Determine the (X, Y) coordinate at the center of the cell enclosing the given text.  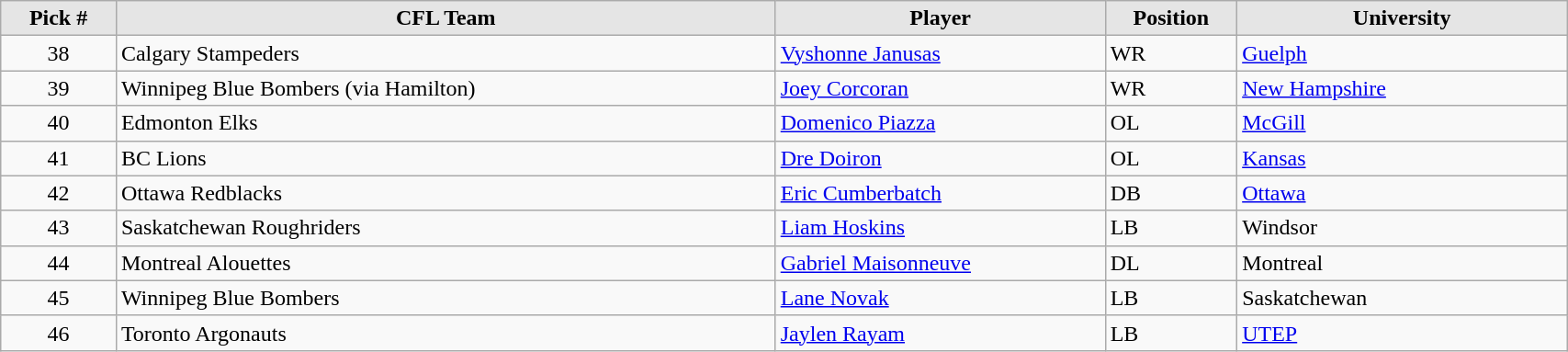
Montreal Alouettes (446, 263)
University (1402, 18)
38 (59, 53)
Vyshonne Janusas (941, 53)
39 (59, 88)
Calgary Stampeders (446, 53)
46 (59, 333)
42 (59, 193)
Windsor (1402, 228)
43 (59, 228)
Montreal (1402, 263)
40 (59, 123)
Jaylen Rayam (941, 333)
Saskatchewan (1402, 298)
Pick # (59, 18)
New Hampshire (1402, 88)
Position (1171, 18)
DB (1171, 193)
Toronto Argonauts (446, 333)
Lane Novak (941, 298)
Edmonton Elks (446, 123)
Saskatchewan Roughriders (446, 228)
Joey Corcoran (941, 88)
Eric Cumberbatch (941, 193)
Dre Doiron (941, 158)
Kansas (1402, 158)
Player (941, 18)
McGill (1402, 123)
Liam Hoskins (941, 228)
44 (59, 263)
UTEP (1402, 333)
Gabriel Maisonneuve (941, 263)
41 (59, 158)
45 (59, 298)
CFL Team (446, 18)
Ottawa (1402, 193)
BC Lions (446, 158)
Ottawa Redblacks (446, 193)
Winnipeg Blue Bombers (446, 298)
DL (1171, 263)
Domenico Piazza (941, 123)
Winnipeg Blue Bombers (via Hamilton) (446, 88)
Guelph (1402, 53)
